Pinpoint the cell where the given text exists, returning its [X, Y] midpoint coordinate. 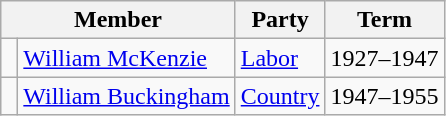
Party [280, 20]
1927–1947 [384, 58]
Labor [280, 58]
1947–1955 [384, 96]
William Buckingham [126, 96]
Member [118, 20]
William McKenzie [126, 58]
Term [384, 20]
Country [280, 96]
